Scan for the cell matching the given text and deliver its (x, y) coordinate at center. 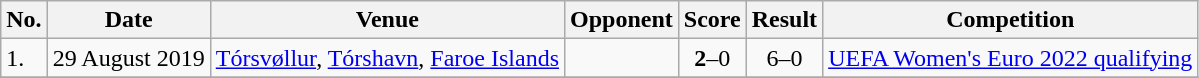
Competition (1010, 20)
Score (712, 20)
Venue (387, 20)
1. (24, 58)
Opponent (622, 20)
29 August 2019 (128, 58)
2–0 (712, 58)
Result (784, 20)
Tórsvøllur, Tórshavn, Faroe Islands (387, 58)
Date (128, 20)
UEFA Women's Euro 2022 qualifying (1010, 58)
6–0 (784, 58)
No. (24, 20)
